Identify which cell holds the provided text, then report its (X, Y) central coordinate. 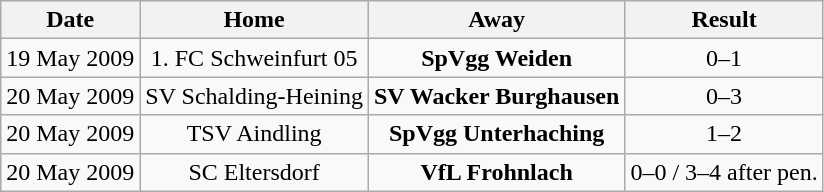
0–3 (724, 96)
TSV Aindling (254, 134)
19 May 2009 (70, 58)
SpVgg Unterhaching (496, 134)
0–0 / 3–4 after pen. (724, 172)
Date (70, 20)
Away (496, 20)
VfL Frohnlach (496, 172)
SpVgg Weiden (496, 58)
Home (254, 20)
SV Wacker Burghausen (496, 96)
1–2 (724, 134)
1. FC Schweinfurt 05 (254, 58)
Result (724, 20)
SV Schalding-Heining (254, 96)
SC Eltersdorf (254, 172)
0–1 (724, 58)
